Provide the [X, Y] coordinate of the cell's center where the given text is located.  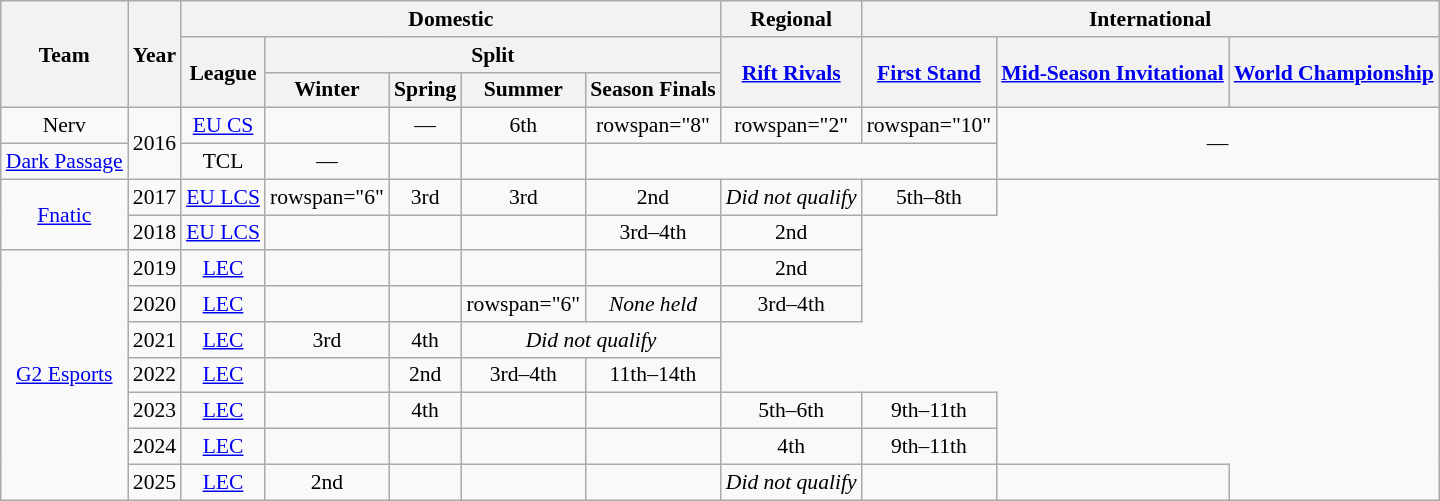
Nerv [64, 126]
2019 [154, 269]
World Championship [1334, 72]
EU CS [223, 126]
Team [64, 54]
2025 [154, 482]
Regional [792, 19]
Fnatic [64, 214]
6th [523, 126]
Dark Passage [64, 162]
2018 [154, 233]
First Stand [930, 72]
League [223, 72]
Mid-Season Invitational [1112, 72]
2022 [154, 375]
Season Finals [652, 90]
5th–6th [792, 411]
G2 Esports [64, 376]
Spring [426, 90]
2017 [154, 197]
rowspan="10" [930, 126]
Winter [327, 90]
2020 [154, 304]
Domestic [451, 19]
rowspan="8" [652, 126]
International [1150, 19]
2023 [154, 411]
Summer [523, 90]
Split [493, 55]
rowspan="2" [792, 126]
2016 [154, 144]
2021 [154, 340]
2024 [154, 447]
Year [154, 54]
TCL [223, 162]
11th–14th [652, 375]
Rift Rivals [792, 72]
5th–8th [930, 197]
None held [652, 304]
